Locate the cell with the specified text and output its [X, Y] center coordinate. 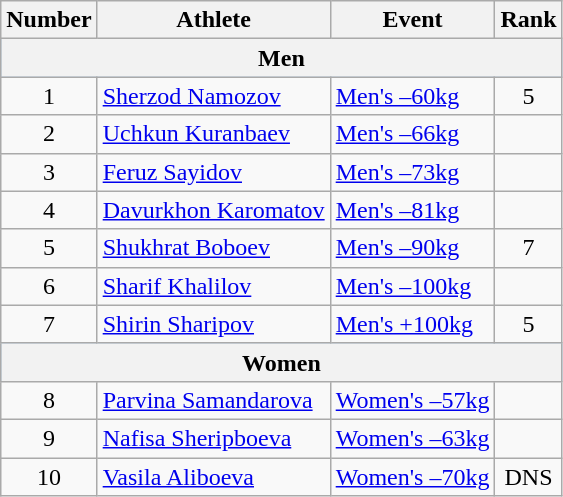
Shirin Sharipov [214, 324]
Sherzod Namozov [214, 96]
Men's –73kg [412, 172]
4 [49, 210]
Men's –66kg [412, 134]
Men's +100kg [412, 324]
Women's –57kg [412, 400]
Women [282, 362]
Women's –63kg [412, 438]
Men's –90kg [412, 248]
Men's –100kg [412, 286]
Vasila Aliboeva [214, 477]
Parvina Samandarova [214, 400]
9 [49, 438]
Rank [528, 20]
Women's –70kg [412, 477]
Athlete [214, 20]
Davurkhon Karomatov [214, 210]
Feruz Sayidov [214, 172]
2 [49, 134]
Event [412, 20]
3 [49, 172]
Men's –81kg [412, 210]
Number [49, 20]
Uchkun Kuranbaev [214, 134]
6 [49, 286]
8 [49, 400]
Shukhrat Boboev [214, 248]
Men's –60kg [412, 96]
Men [282, 58]
10 [49, 477]
Sharif Khalilov [214, 286]
Nafisa Sheripboeva [214, 438]
1 [49, 96]
DNS [528, 477]
